Determine the [x, y] coordinate at the center of the cell enclosing the given text.  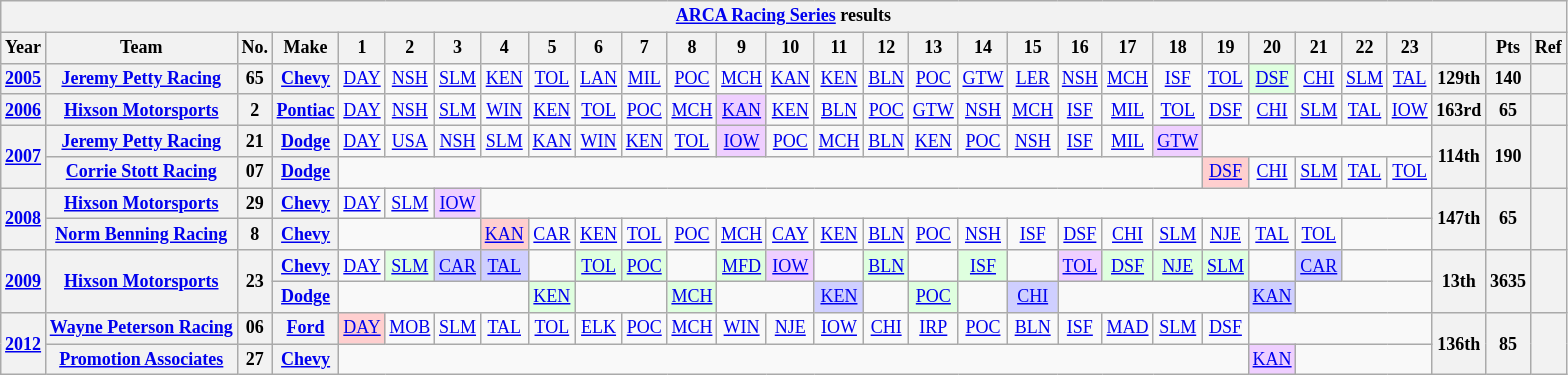
2006 [24, 110]
Pontiac [306, 110]
Make [306, 48]
2008 [24, 219]
136th [1459, 343]
No. [254, 48]
147th [1459, 219]
85 [1508, 343]
16 [1080, 48]
Ford [306, 328]
07 [254, 172]
12 [886, 48]
190 [1508, 156]
CAY [790, 234]
3635 [1508, 281]
MAD [1128, 328]
Wayne Peterson Racing [141, 328]
27 [254, 360]
4 [504, 48]
140 [1508, 78]
Year [24, 48]
Norm Benning Racing [141, 234]
10 [790, 48]
Pts [1508, 48]
LAN [599, 78]
IRP [933, 328]
18 [1178, 48]
ARCA Racing Series results [784, 16]
17 [1128, 48]
5 [552, 48]
Team [141, 48]
13th [1459, 281]
20 [1272, 48]
14 [983, 48]
2009 [24, 281]
ELK [599, 328]
9 [742, 48]
MFD [742, 266]
29 [254, 204]
3 [458, 48]
Corrie Stott Racing [141, 172]
06 [254, 328]
USA [410, 140]
MOB [410, 328]
Ref [1548, 48]
Promotion Associates [141, 360]
22 [1365, 48]
7 [644, 48]
2007 [24, 156]
13 [933, 48]
114th [1459, 156]
129th [1459, 78]
11 [839, 48]
2012 [24, 343]
19 [1226, 48]
163rd [1459, 110]
15 [1033, 48]
LER [1033, 78]
6 [599, 48]
1 [362, 48]
2005 [24, 78]
